Search for the cell housing the specified text and yield its (x, y) center coordinate. 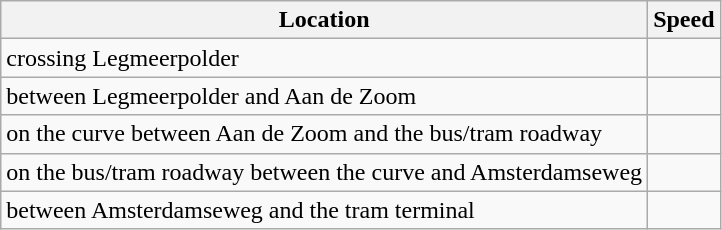
on the bus/tram roadway between the curve and Amsterdamseweg (324, 172)
crossing Legmeerpolder (324, 58)
Speed (684, 20)
between Legmeerpolder and Aan de Zoom (324, 96)
between Amsterdamseweg and the tram terminal (324, 210)
on the curve between Aan de Zoom and the bus/tram roadway (324, 134)
Location (324, 20)
